Detect which cell encompasses the target text, then output its (X, Y) center coordinate. 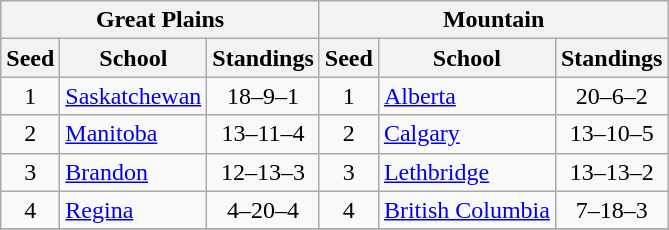
Saskatchewan (134, 96)
Manitoba (134, 134)
12–13–3 (263, 172)
Mountain (494, 20)
Alberta (466, 96)
4–20–4 (263, 210)
13–13–2 (611, 172)
Great Plains (160, 20)
Regina (134, 210)
7–18–3 (611, 210)
13–11–4 (263, 134)
Calgary (466, 134)
20–6–2 (611, 96)
13–10–5 (611, 134)
British Columbia (466, 210)
Brandon (134, 172)
Lethbridge (466, 172)
18–9–1 (263, 96)
